Return the [X, Y] coordinate for the center point of the cell that contains the specified text.  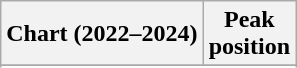
Chart (2022–2024) [102, 34]
Peakposition [249, 34]
